Detect which cell encompasses the target text, then output its [x, y] center coordinate. 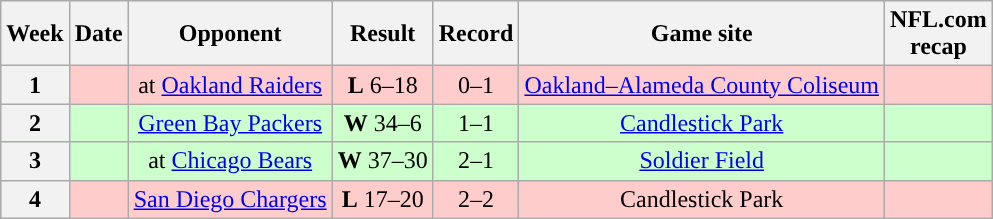
1 [35, 85]
Oakland–Alameda County Coliseum [702, 85]
W 34–6 [382, 123]
San Diego Chargers [230, 199]
2–2 [476, 199]
W 37–30 [382, 161]
4 [35, 199]
NFL.comrecap [939, 34]
2–1 [476, 161]
2 [35, 123]
Week [35, 34]
L 6–18 [382, 85]
at Chicago Bears [230, 161]
Game site [702, 34]
L 17–20 [382, 199]
at Oakland Raiders [230, 85]
Opponent [230, 34]
1–1 [476, 123]
3 [35, 161]
Result [382, 34]
Soldier Field [702, 161]
0–1 [476, 85]
Date [98, 34]
Record [476, 34]
Green Bay Packers [230, 123]
